Pinpoint the cell where the given text exists, returning its (x, y) midpoint coordinate. 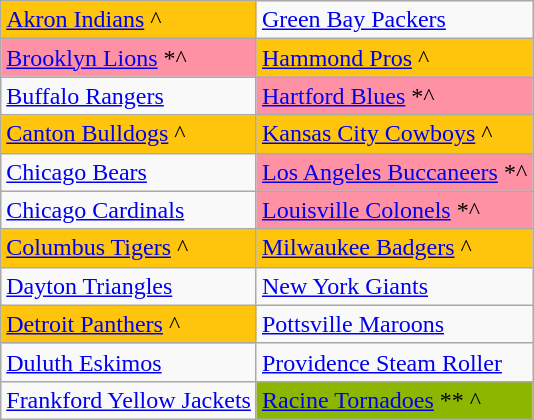
Dayton Triangles (129, 286)
Louisville Colonels *^ (394, 210)
Buffalo Rangers (129, 96)
Frankford Yellow Jackets (129, 400)
Hartford Blues *^ (394, 96)
Brooklyn Lions *^ (129, 58)
New York Giants (394, 286)
Chicago Cardinals (129, 210)
Akron Indians ^ (129, 20)
Racine Tornadoes ** ^ (394, 400)
Pottsville Maroons (394, 324)
Columbus Tigers ^ (129, 248)
Milwaukee Badgers ^ (394, 248)
Canton Bulldogs ^ (129, 134)
Detroit Panthers ^ (129, 324)
Green Bay Packers (394, 20)
Hammond Pros ^ (394, 58)
Kansas City Cowboys ^ (394, 134)
Duluth Eskimos (129, 362)
Providence Steam Roller (394, 362)
Los Angeles Buccaneers *^ (394, 172)
Chicago Bears (129, 172)
